For the text-containing cell, return its midpoint in [X, Y] coordinate format. 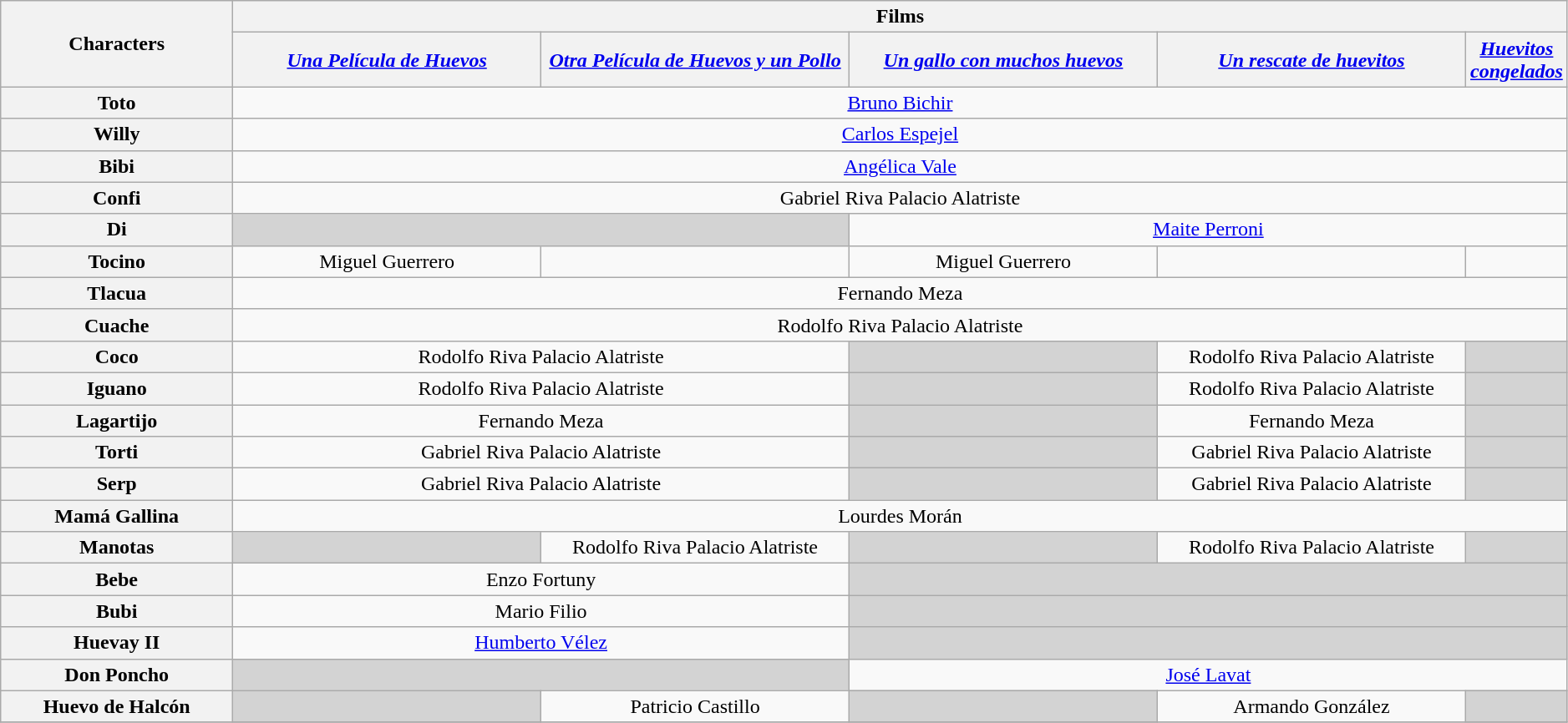
José Lavat [1208, 675]
Mario Filio [541, 611]
Cuache [117, 325]
Bruno Bichir [901, 103]
Don Poncho [117, 675]
Patricio Castillo [695, 706]
Torti [117, 453]
Toto [117, 103]
Serp [117, 484]
Manotas [117, 548]
Una Película de Huevos [388, 60]
Bebe [117, 579]
Humberto Vélez [541, 643]
Mamá Gallina [117, 516]
Coco [117, 356]
Huevay II [117, 643]
Bubi [117, 611]
Characters [117, 43]
Lagartijo [117, 420]
Iguano [117, 388]
Enzo Fortuny [541, 579]
Bibi [117, 166]
Angélica Vale [901, 166]
Maite Perroni [1208, 230]
Un rescate de huevitos [1312, 60]
Huevo de Halcón [117, 706]
Tocino [117, 261]
Di [117, 230]
Un gallo con muchos huevos [1002, 60]
Otra Película de Huevos y un Pollo [695, 60]
Willy [117, 134]
Huevitos congelados [1517, 60]
Armando González [1312, 706]
Confi [117, 198]
Carlos Espejel [901, 134]
Films [901, 17]
Lourdes Morán [901, 516]
Tlacua [117, 293]
